Capture the cell that displays the provided text and extract its [X, Y] central coordinate. 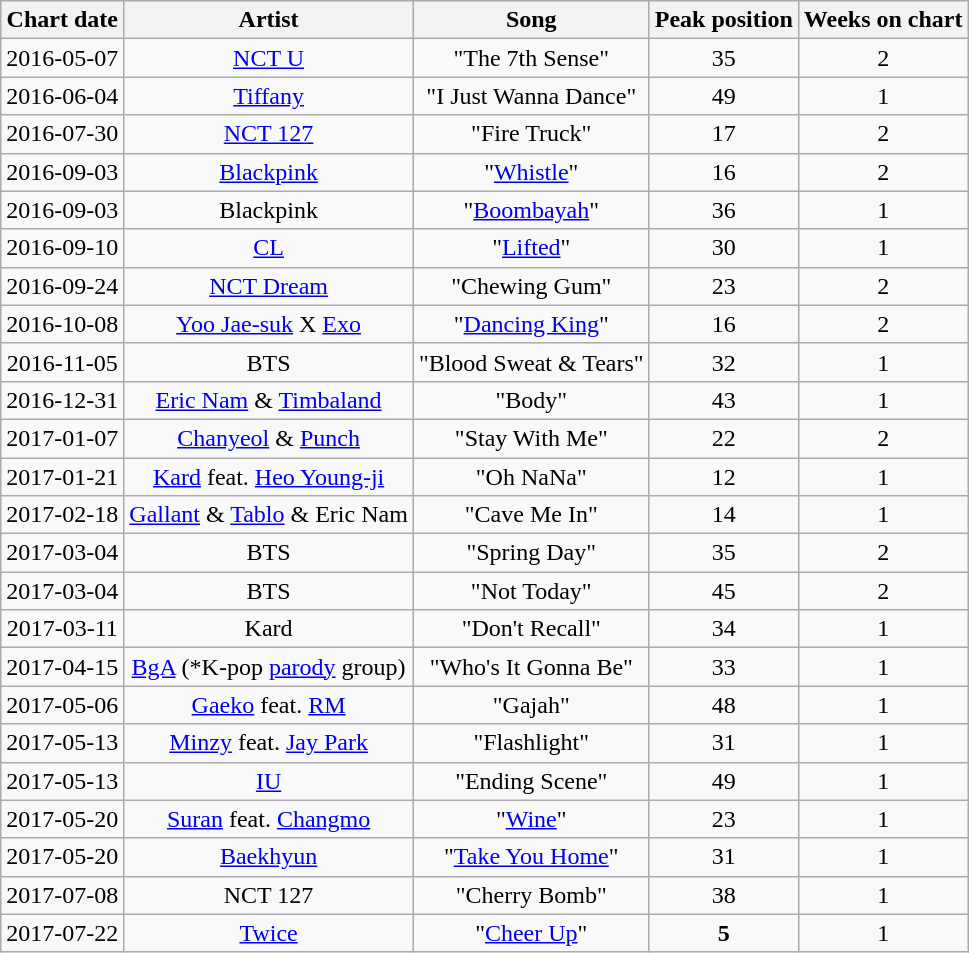
43 [724, 400]
"Ending Scene" [531, 781]
"Whistle" [531, 172]
"Take You Home" [531, 857]
"Fire Truck" [531, 134]
30 [724, 248]
38 [724, 895]
Chart date [62, 20]
34 [724, 629]
"Boombayah" [531, 210]
32 [724, 362]
17 [724, 134]
2016-06-04 [62, 96]
"Gajah" [531, 705]
2017-04-15 [62, 667]
2016-07-30 [62, 134]
"Don't Recall" [531, 629]
Baekhyun [269, 857]
Minzy feat. Jay Park [269, 743]
IU [269, 781]
2017-07-08 [62, 895]
2016-11-05 [62, 362]
2016-05-07 [62, 58]
22 [724, 438]
Weeks on chart [883, 20]
Tiffany [269, 96]
"Oh NaNa" [531, 477]
14 [724, 515]
NCT U [269, 58]
Gallant & Tablo & Eric Nam [269, 515]
2017-07-22 [62, 933]
"Lifted" [531, 248]
48 [724, 705]
2017-05-06 [62, 705]
"Cave Me In" [531, 515]
"Stay With Me" [531, 438]
"Blood Sweat & Tears" [531, 362]
"I Just Wanna Dance" [531, 96]
Twice [269, 933]
"Cherry Bomb" [531, 895]
Eric Nam & Timbaland [269, 400]
2016-09-10 [62, 248]
36 [724, 210]
Yoo Jae-suk X Exo [269, 324]
Chanyeol & Punch [269, 438]
33 [724, 667]
2016-09-24 [62, 286]
"Cheer Up" [531, 933]
45 [724, 591]
CL [269, 248]
2017-02-18 [62, 515]
Kard feat. Heo Young-ji [269, 477]
2016-10-08 [62, 324]
2017-03-11 [62, 629]
Suran feat. Changmo [269, 819]
"The 7th Sense" [531, 58]
Song [531, 20]
"Flashlight" [531, 743]
2016-12-31 [62, 400]
Gaeko feat. RM [269, 705]
"Who's It Gonna Be" [531, 667]
12 [724, 477]
"Wine" [531, 819]
"Spring Day" [531, 553]
BgA (*K-pop parody group) [269, 667]
Artist [269, 20]
"Dancing King" [531, 324]
"Body" [531, 400]
NCT Dream [269, 286]
2017-01-21 [62, 477]
5 [724, 933]
Kard [269, 629]
"Chewing Gum" [531, 286]
Peak position [724, 20]
"Not Today" [531, 591]
2017-01-07 [62, 438]
